Extract the (X, Y) coordinate from the center of the cell holding the provided text.  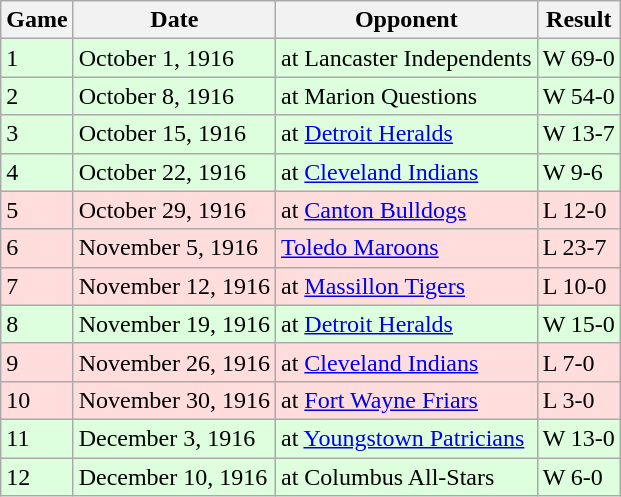
at Columbus All-Stars (406, 477)
Opponent (406, 20)
Game (37, 20)
November 30, 1916 (174, 400)
October 22, 1916 (174, 172)
W 6-0 (578, 477)
Toledo Maroons (406, 248)
L 10-0 (578, 286)
L 12-0 (578, 210)
1 (37, 58)
October 1, 1916 (174, 58)
Date (174, 20)
L 3-0 (578, 400)
October 8, 1916 (174, 96)
12 (37, 477)
at Massillon Tigers (406, 286)
W 13-0 (578, 438)
October 15, 1916 (174, 134)
11 (37, 438)
at Canton Bulldogs (406, 210)
4 (37, 172)
November 5, 1916 (174, 248)
December 3, 1916 (174, 438)
Result (578, 20)
November 26, 1916 (174, 362)
6 (37, 248)
L 23-7 (578, 248)
10 (37, 400)
at Youngstown Patricians (406, 438)
at Fort Wayne Friars (406, 400)
at Marion Questions (406, 96)
9 (37, 362)
3 (37, 134)
October 29, 1916 (174, 210)
W 54-0 (578, 96)
W 13-7 (578, 134)
2 (37, 96)
December 10, 1916 (174, 477)
at Lancaster Independents (406, 58)
8 (37, 324)
5 (37, 210)
W 15-0 (578, 324)
L 7-0 (578, 362)
7 (37, 286)
November 12, 1916 (174, 286)
W 9-6 (578, 172)
November 19, 1916 (174, 324)
W 69-0 (578, 58)
